Return the [x, y] coordinate for the center point of the cell that contains the specified text.  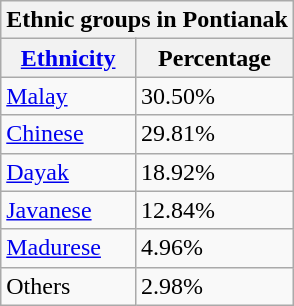
29.81% [215, 134]
Ethnic groups in Pontianak [148, 20]
Javanese [68, 210]
30.50% [215, 96]
Ethnicity [68, 58]
4.96% [215, 248]
Madurese [68, 248]
Dayak [68, 172]
2.98% [215, 286]
18.92% [215, 172]
Others [68, 286]
Chinese [68, 134]
12.84% [215, 210]
Percentage [215, 58]
Malay [68, 96]
